Capture the cell that displays the provided text and extract its (X, Y) central coordinate. 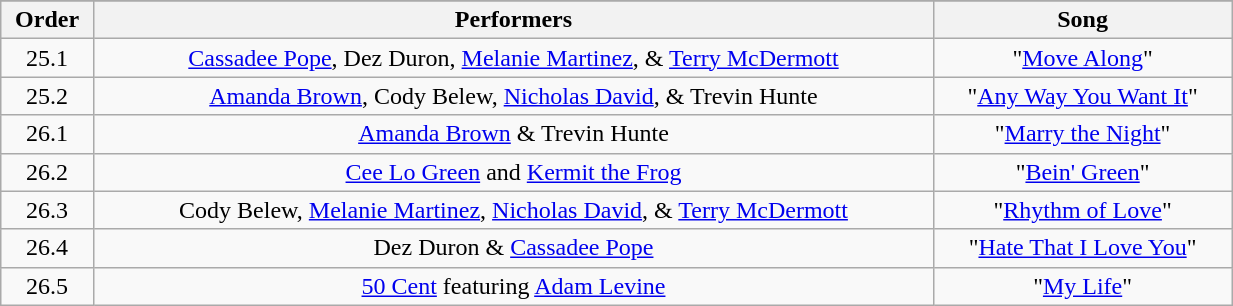
Amanda Brown, Cody Belew, Nicholas David, & Trevin Hunte (513, 96)
25.2 (48, 96)
"Bein' Green" (1083, 172)
"Marry the Night" (1083, 134)
"Rhythm of Love" (1083, 210)
Cody Belew, Melanie Martinez, Nicholas David, & Terry McDermott (513, 210)
"Any Way You Want It" (1083, 96)
Cassadee Pope, Dez Duron, Melanie Martinez, & Terry McDermott (513, 58)
Cee Lo Green and Kermit the Frog (513, 172)
Performers (513, 20)
"Hate That I Love You" (1083, 248)
26.2 (48, 172)
26.4 (48, 248)
Amanda Brown & Trevin Hunte (513, 134)
25.1 (48, 58)
50 Cent featuring Adam Levine (513, 286)
"My Life" (1083, 286)
26.5 (48, 286)
26.1 (48, 134)
"Move Along" (1083, 58)
Dez Duron & Cassadee Pope (513, 248)
26.3 (48, 210)
Song (1083, 20)
Order (48, 20)
